Locate the cell with the specified text and output its (x, y) center coordinate. 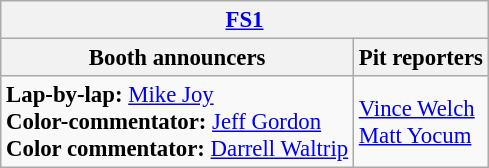
Vince WelchMatt Yocum (420, 122)
FS1 (245, 20)
Pit reporters (420, 58)
Lap-by-lap: Mike JoyColor-commentator: Jeff GordonColor commentator: Darrell Waltrip (178, 122)
Booth announcers (178, 58)
